Identify which cell holds the provided text, then report its [X, Y] central coordinate. 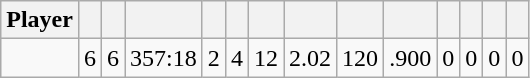
2.02 [310, 58]
2 [214, 58]
12 [266, 58]
.900 [410, 58]
Player [40, 20]
120 [360, 58]
357:18 [164, 58]
4 [236, 58]
